For the text-containing cell, return its midpoint in (X, Y) coordinate format. 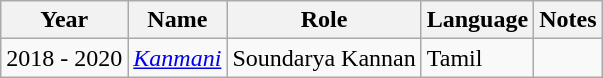
Year (64, 20)
Tamil (477, 58)
Kanmani (178, 58)
Role (324, 20)
Soundarya Kannan (324, 58)
Name (178, 20)
2018 - 2020 (64, 58)
Language (477, 20)
Notes (568, 20)
